For the text-containing cell, return its midpoint in (X, Y) coordinate format. 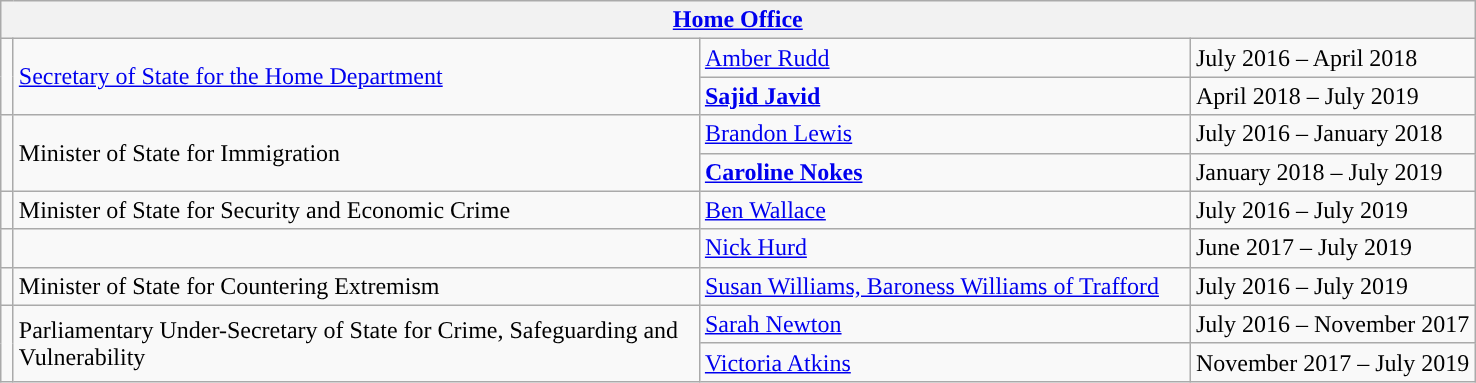
June 2017 – July 2019 (1332, 248)
Minister of State for Immigration (356, 153)
Minister of State for Security and Economic Crime (356, 210)
July 2016 – November 2017 (1332, 324)
Susan Williams, Baroness Williams of Trafford (944, 286)
January 2018 – July 2019 (1332, 172)
Victoria Atkins (944, 362)
April 2018 – July 2019 (1332, 96)
Home Office (738, 20)
Caroline Nokes (944, 172)
Nick Hurd (944, 248)
Minister of State for Countering Extremism (356, 286)
Ben Wallace (944, 210)
Sarah Newton (944, 324)
Sajid Javid (944, 96)
July 2016 – April 2018 (1332, 58)
November 2017 – July 2019 (1332, 362)
Amber Rudd (944, 58)
Secretary of State for the Home Department (356, 77)
Brandon Lewis (944, 134)
July 2016 – January 2018 (1332, 134)
Parliamentary Under-Secretary of State for Crime, Safeguarding and Vulnerability (356, 343)
